Capture the cell that displays the provided text and extract its [X, Y] central coordinate. 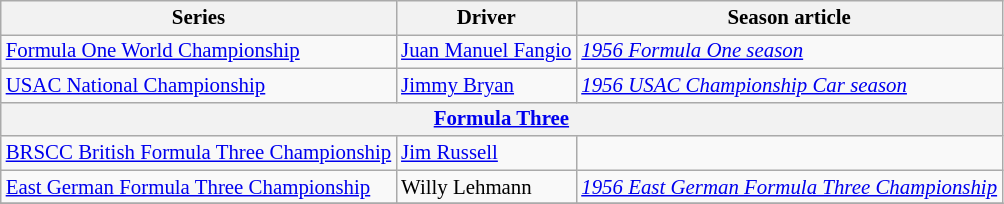
Formula One World Championship [198, 51]
Driver [486, 18]
Jimmy Bryan [486, 85]
Series [198, 18]
East German Formula Three Championship [198, 187]
Juan Manuel Fangio [486, 51]
Willy Lehmann [486, 187]
USAC National Championship [198, 85]
1956 USAC Championship Car season [789, 85]
Season article [789, 18]
Formula Three [502, 119]
Jim Russell [486, 153]
BRSCC British Formula Three Championship [198, 153]
1956 East German Formula Three Championship [789, 187]
1956 Formula One season [789, 51]
